Locate the cell with the specified text and output its (x, y) center coordinate. 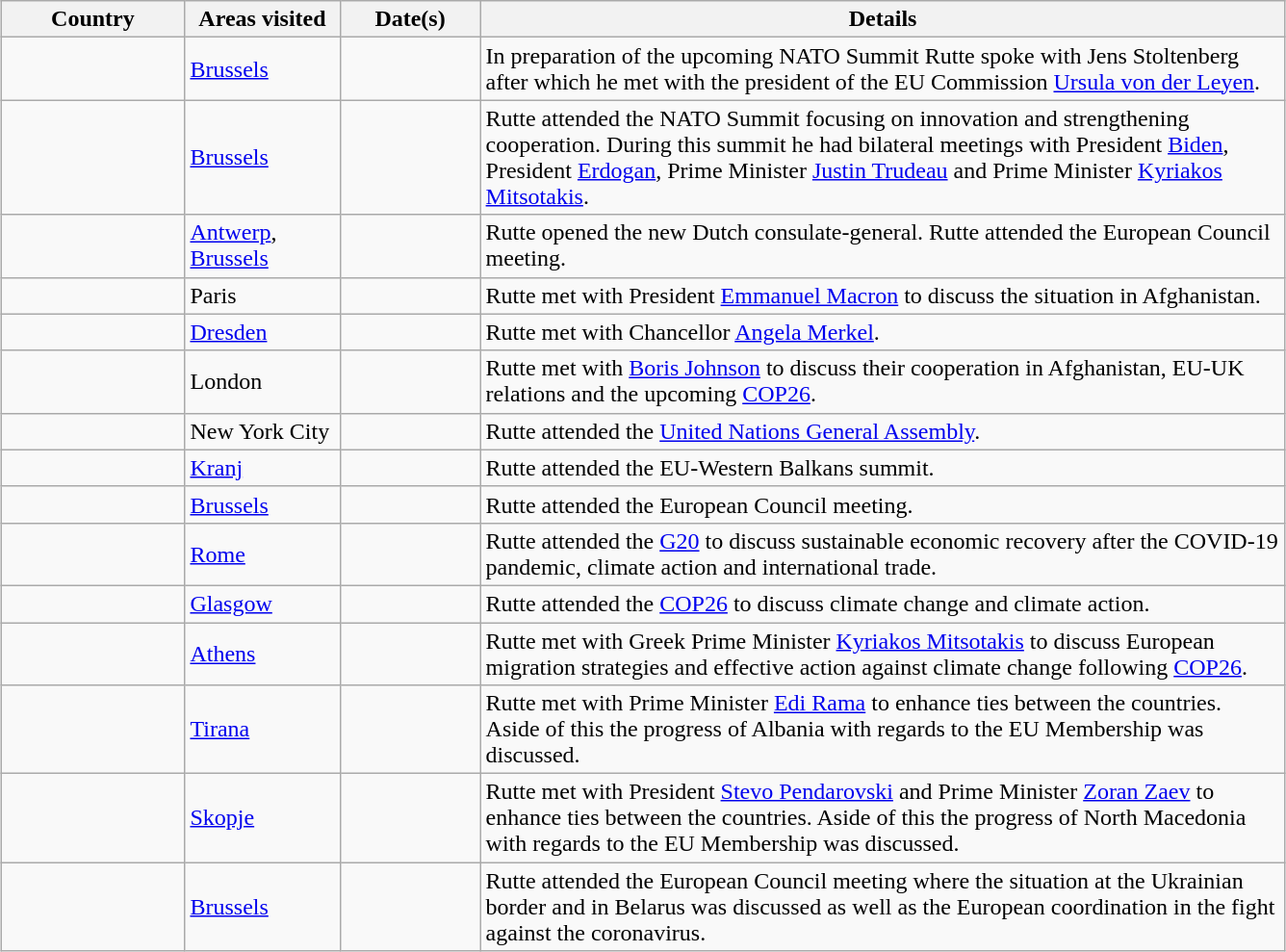
Rutte attended the European Council meeting. (883, 504)
Rutte met with President Emmanuel Macron to discuss the situation in Afghanistan. (883, 296)
Paris (262, 296)
Dresden (262, 332)
Details (883, 19)
Rutte attended the EU-Western Balkans summit. (883, 468)
Date(s) (410, 19)
Rome (262, 554)
Skopje (262, 818)
Tirana (262, 730)
Rutte met with Chancellor Angela Merkel. (883, 332)
Athens (262, 653)
Rutte met with Boris Johnson to discuss their cooperation in Afghanistan, EU-UK relations and the upcoming COP26. (883, 381)
Glasgow (262, 604)
Rutte opened the new Dutch consulate-general. Rutte attended the European Council meeting. (883, 246)
Rutte attended the G20 to discuss sustainable economic recovery after the COVID-19 pandemic, climate action and international trade. (883, 554)
Country (92, 19)
Rutte attended the COP26 to discuss climate change and climate action. (883, 604)
Antwerp, Brussels (262, 246)
Areas visited (262, 19)
Kranj (262, 468)
Rutte attended the United Nations General Assembly. (883, 431)
London (262, 381)
New York City (262, 431)
